Detect which cell encompasses the target text, then output its (X, Y) center coordinate. 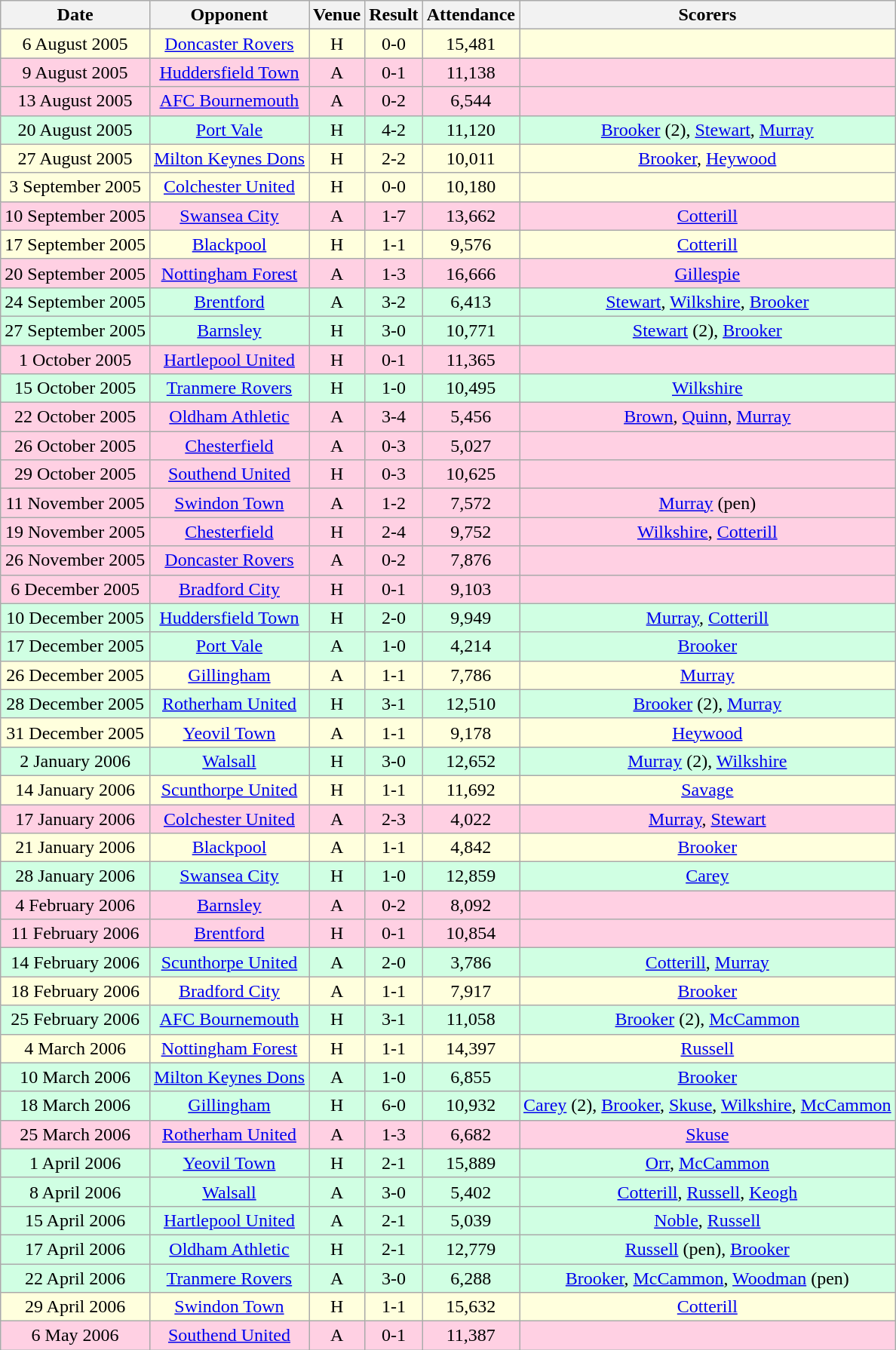
4,214 (471, 646)
12,859 (471, 876)
4-2 (394, 130)
11,365 (471, 360)
Murray (2), Wilkshire (707, 761)
20 August 2005 (75, 130)
3 September 2005 (75, 187)
22 October 2005 (75, 417)
Gillespie (707, 273)
15,889 (471, 1163)
21 January 2006 (75, 848)
Murray, Stewart (707, 818)
1 October 2005 (75, 360)
3-4 (394, 417)
1-7 (394, 216)
14,397 (471, 1048)
Stewart (2), Brooker (707, 330)
10,854 (471, 934)
18 March 2006 (75, 1106)
5,402 (471, 1192)
20 September 2005 (75, 273)
1 April 2006 (75, 1163)
10,625 (471, 474)
26 November 2005 (75, 560)
15 October 2005 (75, 388)
Date (75, 15)
11 November 2005 (75, 503)
9,576 (471, 244)
9,178 (471, 732)
2-4 (394, 532)
13,662 (471, 216)
6 December 2005 (75, 589)
10,771 (471, 330)
14 February 2006 (75, 962)
18 February 2006 (75, 991)
Brooker (2), McCammon (707, 1020)
2-3 (394, 818)
29 October 2005 (75, 474)
24 September 2005 (75, 302)
10,495 (471, 388)
9,103 (471, 589)
13 August 2005 (75, 101)
15,632 (471, 1307)
Wilkshire (707, 388)
26 December 2005 (75, 675)
Russell (707, 1048)
8 April 2006 (75, 1192)
Carey (2), Brooker, Skuse, Wilkshire, McCammon (707, 1106)
9 August 2005 (75, 72)
10,180 (471, 187)
25 February 2006 (75, 1020)
Skuse (707, 1134)
26 October 2005 (75, 446)
5,456 (471, 417)
7,786 (471, 675)
Cotterill, Murray (707, 962)
Opponent (229, 15)
4 February 2006 (75, 905)
1-2 (394, 503)
6,682 (471, 1134)
Brooker, McCammon, Woodman (pen) (707, 1278)
6-0 (394, 1106)
15 April 2006 (75, 1220)
Brown, Quinn, Murray (707, 417)
16,666 (471, 273)
Murray (707, 675)
12,779 (471, 1249)
10 September 2005 (75, 216)
Noble, Russell (707, 1220)
6,544 (471, 101)
12,510 (471, 704)
11,058 (471, 1020)
12,652 (471, 761)
Scorers (707, 15)
Wilkshire, Cotterill (707, 532)
Venue (337, 15)
4 March 2006 (75, 1048)
Heywood (707, 732)
2 January 2006 (75, 761)
11,692 (471, 790)
10 December 2005 (75, 618)
9,752 (471, 532)
7,917 (471, 991)
11,387 (471, 1336)
Stewart, Wilkshire, Brooker (707, 302)
Brooker, Heywood (707, 158)
17 September 2005 (75, 244)
14 January 2006 (75, 790)
9,949 (471, 618)
31 December 2005 (75, 732)
Cotterill, Russell, Keogh (707, 1192)
Brooker (2), Stewart, Murray (707, 130)
Orr, McCammon (707, 1163)
28 December 2005 (75, 704)
17 January 2006 (75, 818)
27 September 2005 (75, 330)
Savage (707, 790)
27 August 2005 (75, 158)
6,855 (471, 1077)
4,022 (471, 818)
5,039 (471, 1220)
2-2 (394, 158)
17 April 2006 (75, 1249)
5,027 (471, 446)
4,842 (471, 848)
28 January 2006 (75, 876)
6 August 2005 (75, 44)
3-2 (394, 302)
6,413 (471, 302)
11 February 2006 (75, 934)
10 March 2006 (75, 1077)
Murray (pen) (707, 503)
25 March 2006 (75, 1134)
6,288 (471, 1278)
7,876 (471, 560)
10,011 (471, 158)
15,481 (471, 44)
22 April 2006 (75, 1278)
Carey (707, 876)
3,786 (471, 962)
6 May 2006 (75, 1336)
8,092 (471, 905)
10,932 (471, 1106)
Attendance (471, 15)
Result (394, 15)
11,138 (471, 72)
Russell (pen), Brooker (707, 1249)
7,572 (471, 503)
19 November 2005 (75, 532)
11,120 (471, 130)
Murray, Cotterill (707, 618)
Brooker (2), Murray (707, 704)
29 April 2006 (75, 1307)
17 December 2005 (75, 646)
